Determine the [X, Y] coordinate at the center of the cell enclosing the given text.  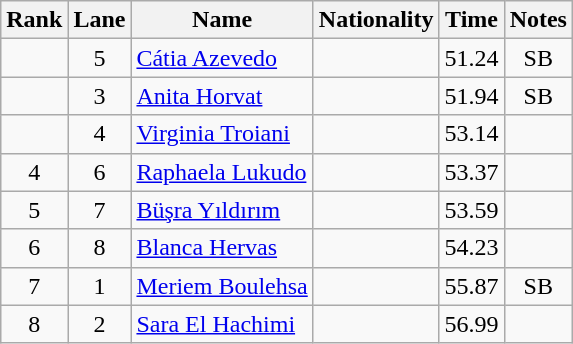
1 [100, 286]
51.94 [472, 96]
54.23 [472, 248]
Rank [34, 20]
53.59 [472, 210]
Time [472, 20]
Lane [100, 20]
Nationality [376, 20]
Virginia Troiani [222, 134]
Büşra Yıldırım [222, 210]
Cátia Azevedo [222, 58]
3 [100, 96]
Sara El Hachimi [222, 324]
53.14 [472, 134]
55.87 [472, 286]
Raphaela Lukudo [222, 172]
56.99 [472, 324]
Blanca Hervas [222, 248]
Meriem Boulehsa [222, 286]
2 [100, 324]
Anita Horvat [222, 96]
Notes [538, 20]
53.37 [472, 172]
51.24 [472, 58]
Name [222, 20]
